Output the (x, y) coordinate of the center of the cell containing the given text.  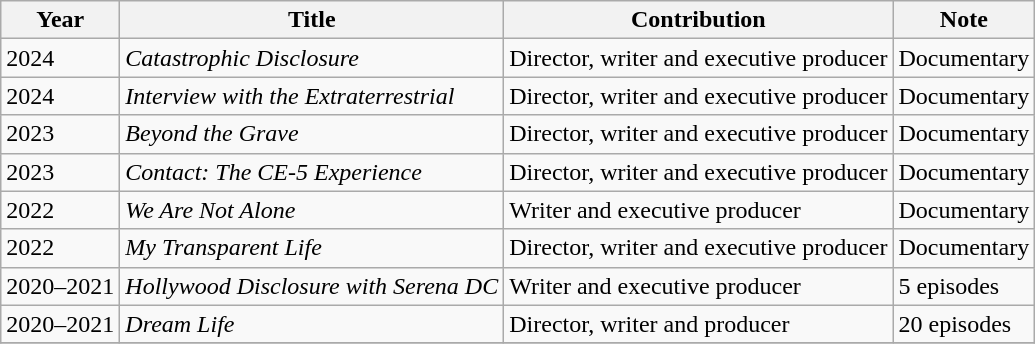
Catastrophic Disclosure (312, 58)
5 episodes (964, 286)
Director, writer and producer (698, 324)
Year (60, 20)
Dream Life (312, 324)
Title (312, 20)
Contribution (698, 20)
20 episodes (964, 324)
Hollywood Disclosure with Serena DC (312, 286)
We Are Not Alone (312, 210)
Beyond the Grave (312, 134)
My Transparent Life (312, 248)
Contact: The CE-5 Experience (312, 172)
Note (964, 20)
Interview with the Extraterrestrial (312, 96)
